Return [x, y] of the center of cell containing provided text 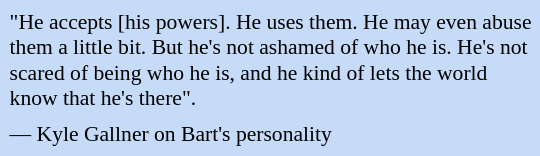
— Kyle Gallner on Bart's personality [270, 134]
